Detect which cell encompasses the target text, then output its [x, y] center coordinate. 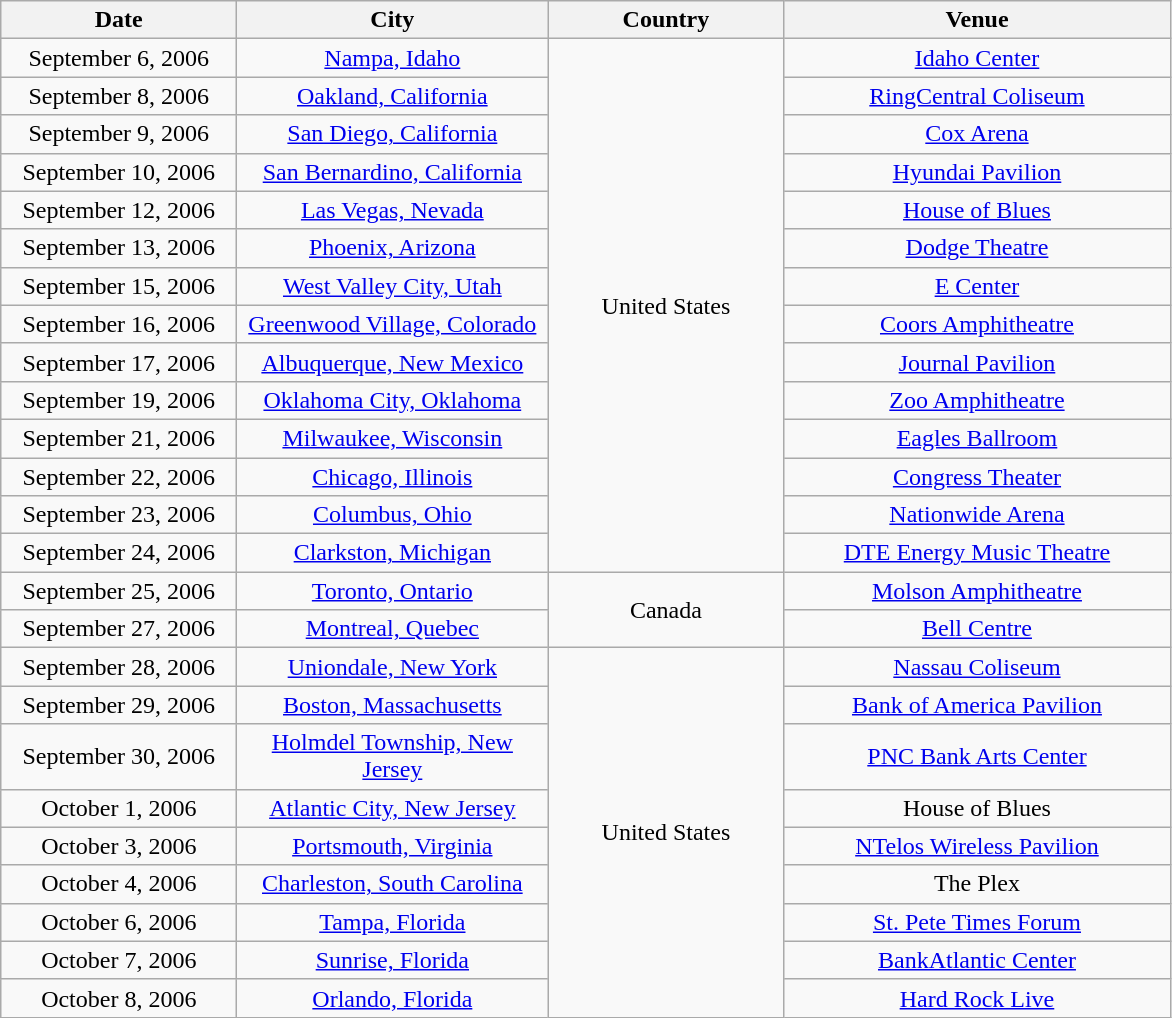
October 7, 2006 [119, 960]
Holmdel Township, New Jersey [392, 756]
September 27, 2006 [119, 629]
September 19, 2006 [119, 400]
Bank of America Pavilion [977, 705]
NTelos Wireless Pavilion [977, 846]
Portsmouth, Virginia [392, 846]
Journal Pavilion [977, 362]
Phoenix, Arizona [392, 248]
RingCentral Coliseum [977, 96]
PNC Bank Arts Center [977, 756]
Hyundai Pavilion [977, 172]
Venue [977, 20]
September 17, 2006 [119, 362]
Date [119, 20]
Montreal, Quebec [392, 629]
Oakland, California [392, 96]
September 13, 2006 [119, 248]
September 15, 2006 [119, 286]
Greenwood Village, Colorado [392, 324]
Boston, Massachusetts [392, 705]
Tampa, Florida [392, 922]
October 3, 2006 [119, 846]
Coors Amphitheatre [977, 324]
Chicago, Illinois [392, 477]
September 21, 2006 [119, 438]
September 10, 2006 [119, 172]
September 29, 2006 [119, 705]
September 30, 2006 [119, 756]
September 16, 2006 [119, 324]
September 12, 2006 [119, 210]
Hard Rock Live [977, 998]
Orlando, Florida [392, 998]
City [392, 20]
San Diego, California [392, 134]
September 23, 2006 [119, 515]
October 8, 2006 [119, 998]
San Bernardino, California [392, 172]
E Center [977, 286]
Eagles Ballroom [977, 438]
Country [666, 20]
September 8, 2006 [119, 96]
September 22, 2006 [119, 477]
September 28, 2006 [119, 667]
Toronto, Ontario [392, 591]
Dodge Theatre [977, 248]
Charleston, South Carolina [392, 884]
Canada [666, 610]
Atlantic City, New Jersey [392, 808]
Clarkston, Michigan [392, 553]
Oklahoma City, Oklahoma [392, 400]
Columbus, Ohio [392, 515]
September 6, 2006 [119, 58]
Albuquerque, New Mexico [392, 362]
Bell Centre [977, 629]
Sunrise, Florida [392, 960]
September 24, 2006 [119, 553]
October 6, 2006 [119, 922]
September 25, 2006 [119, 591]
October 4, 2006 [119, 884]
The Plex [977, 884]
Molson Amphitheatre [977, 591]
September 9, 2006 [119, 134]
Milwaukee, Wisconsin [392, 438]
Uniondale, New York [392, 667]
BankAtlantic Center [977, 960]
Las Vegas, Nevada [392, 210]
Cox Arena [977, 134]
St. Pete Times Forum [977, 922]
Zoo Amphitheatre [977, 400]
Nassau Coliseum [977, 667]
October 1, 2006 [119, 808]
Nampa, Idaho [392, 58]
Nationwide Arena [977, 515]
Congress Theater [977, 477]
Idaho Center [977, 58]
DTE Energy Music Theatre [977, 553]
West Valley City, Utah [392, 286]
